Output the (X, Y) coordinate of the center of the cell containing the given text.  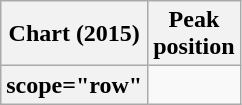
Chart (2015) (74, 34)
scope="row" (74, 85)
Peakposition (194, 34)
